Locate the cell with the specified text and output its (x, y) center coordinate. 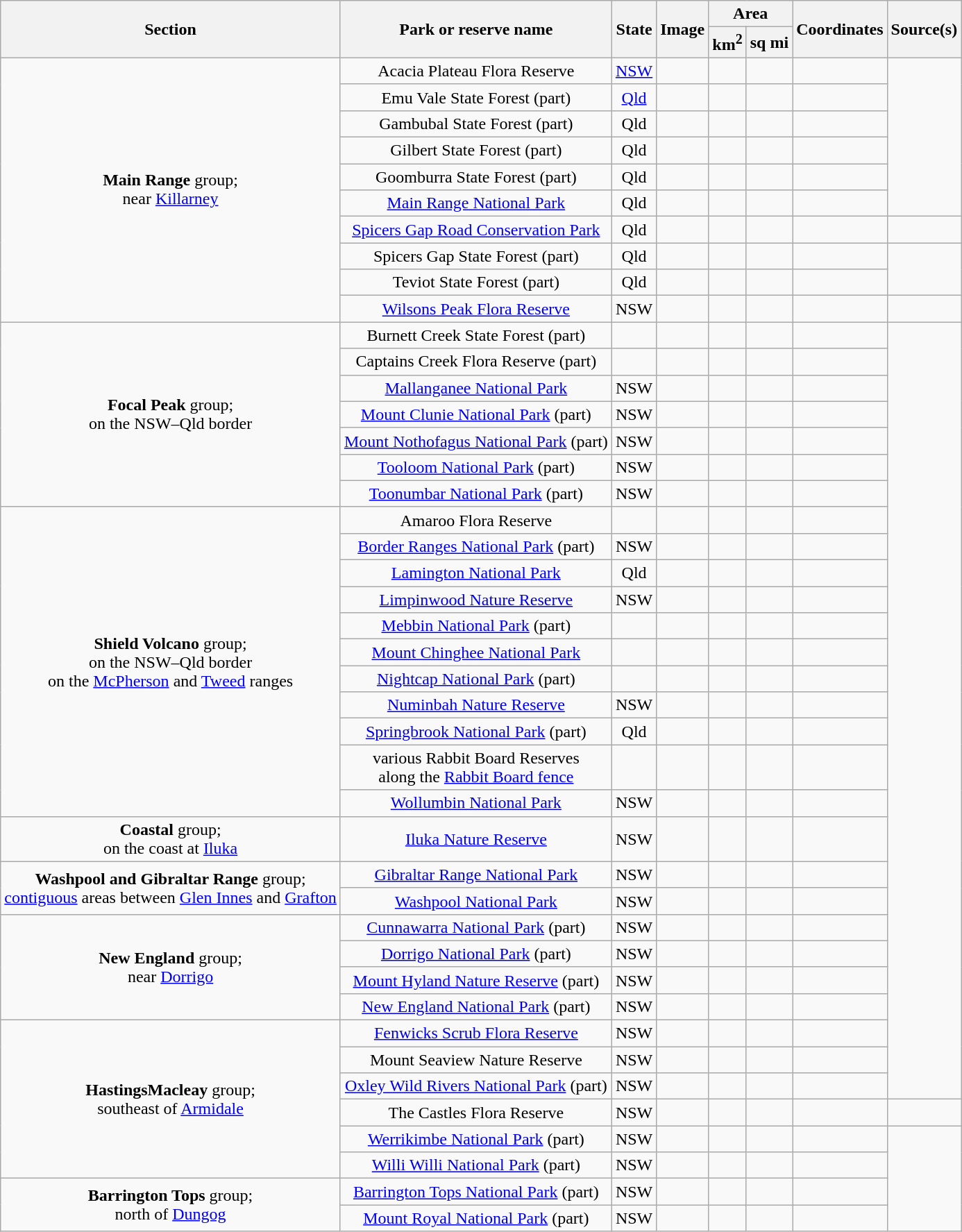
The Castles Flora Reserve (476, 1113)
State (634, 29)
Nightcap National Park (part) (476, 679)
Focal Peak group;on the NSW–Qld border (171, 414)
Fenwicks Scrub Flora Reserve (476, 1033)
Gilbert State Forest (part) (476, 151)
Barrington Tops National Park (part) (476, 1192)
New England National Park (part) (476, 1006)
Numinbah Nature Reserve (476, 705)
Wollumbin National Park (476, 803)
Cunnawarra National Park (part) (476, 927)
Main Range group;near Killarney (171, 190)
Toonumbar National Park (part) (476, 493)
Wilsons Peak Flora Reserve (476, 309)
Goomburra State Forest (part) (476, 177)
Mount Hyland Nature Reserve (part) (476, 980)
Spicers Gap State Forest (part) (476, 256)
Washpool National Park (476, 901)
Mallanganee National Park (476, 388)
Coordinates (840, 29)
Area (751, 14)
Teviot State Forest (part) (476, 282)
Mount Nothofagus National Park (part) (476, 441)
Border Ranges National Park (part) (476, 546)
Main Range National Park (476, 203)
Acacia Plateau Flora Reserve (476, 71)
km2 (727, 43)
Image (683, 29)
Tooloom National Park (part) (476, 467)
Mount Chinghee National Park (476, 652)
Emu Vale State Forest (part) (476, 97)
Mount Seaview Nature Reserve (476, 1060)
Willi Willi National Park (part) (476, 1165)
HastingsMacleay group;southeast of Armidale (171, 1099)
Springbrook National Park (part) (476, 732)
Captains Creek Flora Reserve (part) (476, 362)
Coastal group;on the coast at Iluka (171, 838)
Lamington National Park (476, 573)
Shield Volcano group;on the NSW–Qld borderon the McPherson and Tweed ranges (171, 661)
Dorrigo National Park (part) (476, 954)
Oxley Wild Rivers National Park (part) (476, 1086)
Amaroo Flora Reserve (476, 520)
Mount Royal National Park (part) (476, 1218)
Limpinwood Nature Reserve (476, 600)
Source(s) (925, 29)
New England group;near Dorrigo (171, 967)
Mount Clunie National Park (part) (476, 414)
Werrikimbe National Park (part) (476, 1139)
Burnett Creek State Forest (part) (476, 335)
sq mi (769, 43)
Park or reserve name (476, 29)
Iluka Nature Reserve (476, 838)
Gibraltar Range National Park (476, 875)
Washpool and Gibraltar Range group;contiguous areas between Glen Innes and Grafton (171, 888)
Barrington Tops group;north of Dungog (171, 1205)
Mebbin National Park (part) (476, 626)
Spicers Gap Road Conservation Park (476, 230)
various Rabbit Board Reservesalong the Rabbit Board fence (476, 768)
Gambubal State Forest (part) (476, 124)
Section (171, 29)
